Provide the [X, Y] coordinate of the cell's center where the given text is located.  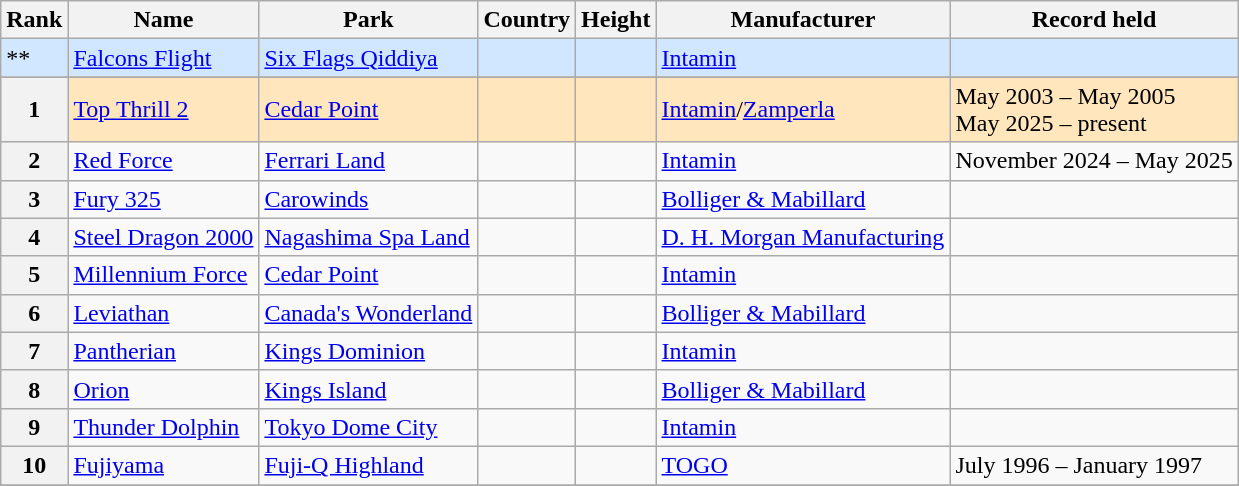
July 1996 – January 1997 [1094, 465]
Canada's Wonderland [368, 313]
TOGO [803, 465]
Carowinds [368, 199]
Millennium Force [164, 275]
10 [34, 465]
6 [34, 313]
Country [527, 20]
Name [164, 20]
2 [34, 161]
4 [34, 237]
Thunder Dolphin [164, 427]
7 [34, 351]
Intamin/Zamperla [803, 110]
9 [34, 427]
Kings Dominion [368, 351]
3 [34, 199]
Orion [164, 389]
Six Flags Qiddiya [368, 58]
Steel Dragon 2000 [164, 237]
Fury 325 [164, 199]
Top Thrill 2 [164, 110]
Fuji-Q Highland [368, 465]
Rank [34, 20]
Leviathan [164, 313]
Falcons Flight [164, 58]
1 [34, 110]
8 [34, 389]
November 2024 – May 2025 [1094, 161]
Height [616, 20]
Red Force [164, 161]
Fujiyama [164, 465]
D. H. Morgan Manufacturing [803, 237]
Manufacturer [803, 20]
Record held [1094, 20]
May 2003 – May 2005May 2025 – present [1094, 110]
Park [368, 20]
Pantherian [164, 351]
Ferrari Land [368, 161]
Kings Island [368, 389]
Tokyo Dome City [368, 427]
5 [34, 275]
Nagashima Spa Land [368, 237]
** [34, 58]
